Identify which cell holds the provided text, then report its (X, Y) central coordinate. 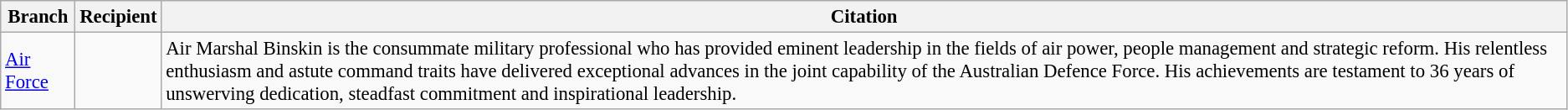
Branch (38, 17)
Citation (864, 17)
Air Force (38, 71)
Recipient (119, 17)
